Capture the cell that displays the provided text and extract its [X, Y] central coordinate. 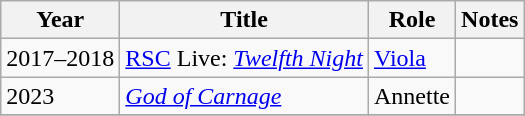
2023 [60, 96]
2017–2018 [60, 58]
God of Carnage [244, 96]
Viola [412, 58]
RSC Live: Twelfth Night [244, 58]
Role [412, 20]
Year [60, 20]
Notes [490, 20]
Annette [412, 96]
Title [244, 20]
